Scan for the cell matching the given text and deliver its [X, Y] coordinate at center. 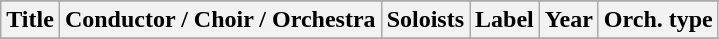
Soloists [425, 20]
Year [568, 20]
Conductor / Choir / Orchestra [220, 20]
Title [30, 20]
Label [505, 20]
Orch. type [658, 20]
